Find where the given text appears and provide that cell's center as (x, y) coordinate. 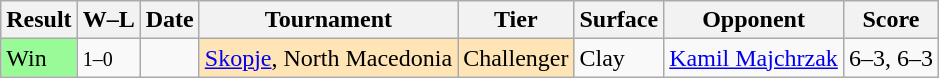
W–L (108, 20)
Kamil Majchrzak (754, 58)
Date (170, 20)
1–0 (108, 58)
Result (39, 20)
Tournament (328, 20)
Opponent (754, 20)
Tier (516, 20)
Surface (619, 20)
Skopje, North Macedonia (328, 58)
6–3, 6–3 (890, 58)
Challenger (516, 58)
Score (890, 20)
Win (39, 58)
Clay (619, 58)
